Pinpoint the cell where the given text exists, returning its [X, Y] midpoint coordinate. 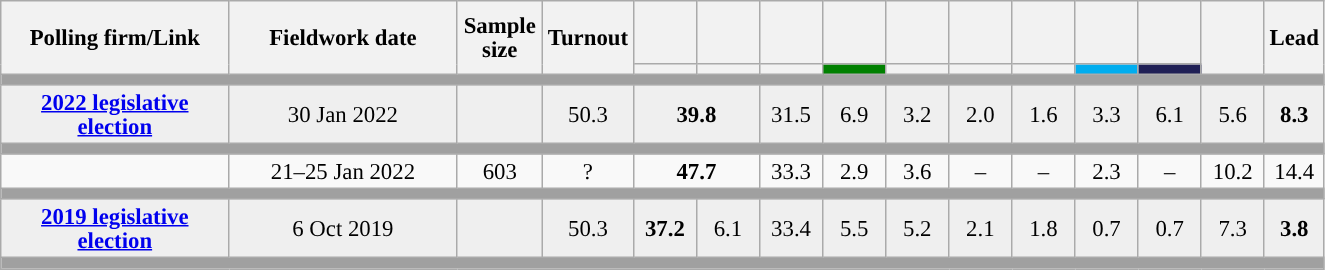
5.5 [854, 230]
14.4 [1294, 172]
Turnout [588, 38]
47.7 [696, 172]
2019 legislative election [115, 230]
603 [500, 172]
10.2 [1232, 172]
33.3 [792, 172]
8.3 [1294, 114]
Lead [1294, 38]
21–25 Jan 2022 [343, 172]
2.3 [1106, 172]
1.8 [1044, 230]
3.3 [1106, 114]
Sample size [500, 38]
5.6 [1232, 114]
3.2 [918, 114]
39.8 [696, 114]
2.1 [980, 230]
? [588, 172]
33.4 [792, 230]
Fieldwork date [343, 38]
Polling firm/Link [115, 38]
6.9 [854, 114]
3.6 [918, 172]
31.5 [792, 114]
6 Oct 2019 [343, 230]
37.2 [664, 230]
7.3 [1232, 230]
2.0 [980, 114]
2022 legislative election [115, 114]
30 Jan 2022 [343, 114]
1.6 [1044, 114]
5.2 [918, 230]
2.9 [854, 172]
3.8 [1294, 230]
